Return [x, y] of the center of cell containing provided text 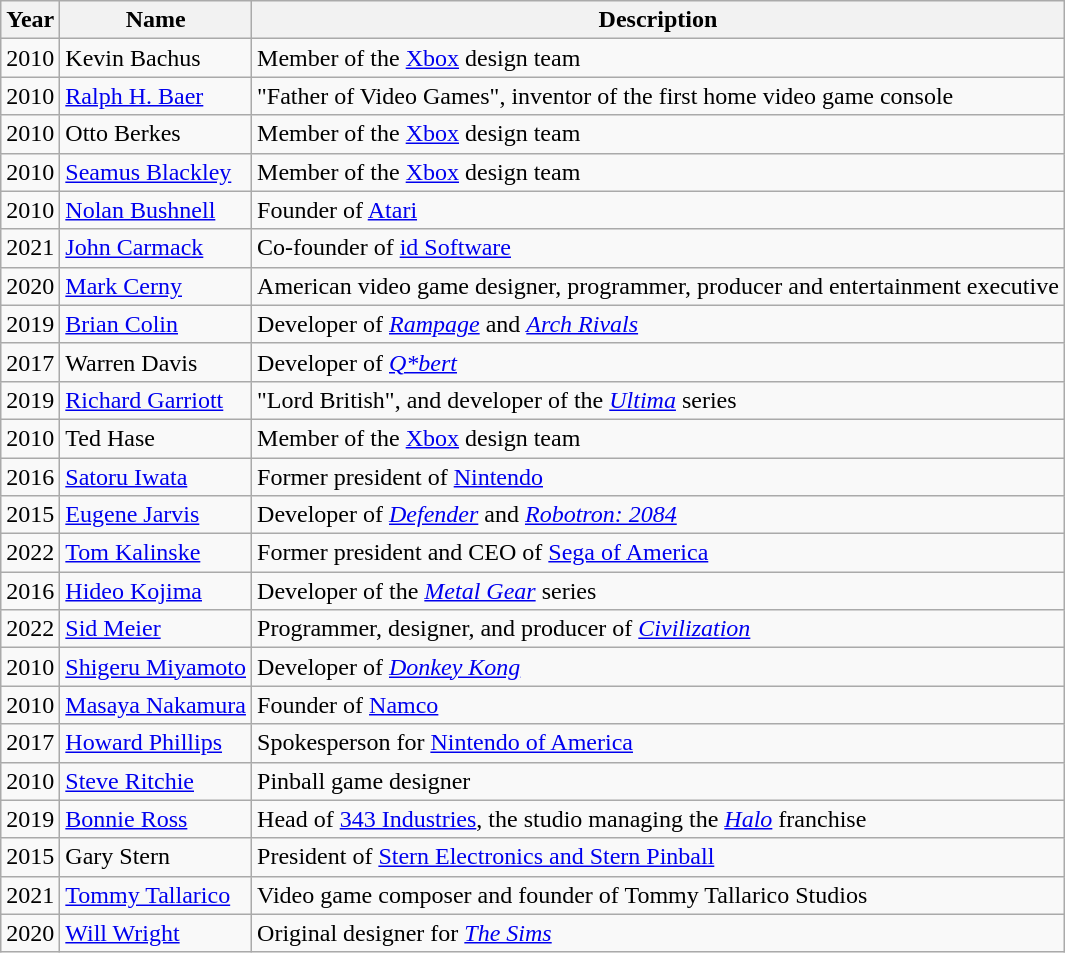
American video game designer, programmer, producer and entertainment executive [658, 286]
"Father of Video Games", inventor of the first home video game console [658, 96]
Ralph H. Baer [156, 96]
"Lord British", and developer of the Ultima series [658, 400]
Former president and CEO of Sega of America [658, 553]
Gary Stern [156, 857]
Name [156, 20]
Programmer, designer, and producer of Civilization [658, 629]
Kevin Bachus [156, 58]
Tom Kalinske [156, 553]
Developer of Rampage and Arch Rivals [658, 324]
Description [658, 20]
Year [30, 20]
Former president of Nintendo [658, 477]
Developer of Donkey Kong [658, 667]
Hideo Kojima [156, 591]
Otto Berkes [156, 134]
Mark Cerny [156, 286]
Brian Colin [156, 324]
Original designer for The Sims [658, 933]
Pinball game designer [658, 781]
John Carmack [156, 248]
Tommy Tallarico [156, 895]
Developer of the Metal Gear series [658, 591]
Shigeru Miyamoto [156, 667]
Head of 343 Industries, the studio managing the Halo franchise [658, 819]
Steve Ritchie [156, 781]
Masaya Nakamura [156, 705]
Developer of Q*bert [658, 362]
Bonnie Ross [156, 819]
Satoru Iwata [156, 477]
Seamus Blackley [156, 172]
Sid Meier [156, 629]
Spokesperson for Nintendo of America [658, 743]
Warren Davis [156, 362]
Ted Hase [156, 438]
Founder of Atari [658, 210]
Eugene Jarvis [156, 515]
President of Stern Electronics and Stern Pinball [658, 857]
Howard Phillips [156, 743]
Richard Garriott [156, 400]
Co-founder of id Software [658, 248]
Will Wright [156, 933]
Founder of Namco [658, 705]
Video game composer and founder of Tommy Tallarico Studios [658, 895]
Nolan Bushnell [156, 210]
Developer of Defender and Robotron: 2084 [658, 515]
